Pinpoint the cell where the given text exists, returning its [x, y] midpoint coordinate. 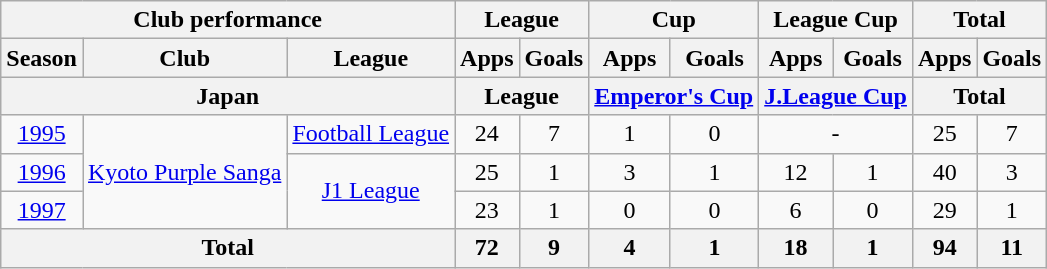
Club performance [228, 20]
Japan [228, 96]
40 [944, 172]
18 [796, 248]
23 [487, 210]
Football League [371, 134]
Cup [674, 20]
72 [487, 248]
6 [796, 210]
29 [944, 210]
League Cup [836, 20]
Club [184, 58]
J.League Cup [836, 96]
1997 [42, 210]
Kyoto Purple Sanga [184, 172]
Season [42, 58]
1995 [42, 134]
12 [796, 172]
Emperor's Cup [674, 96]
J1 League [371, 191]
11 [1012, 248]
1996 [42, 172]
4 [630, 248]
- [836, 134]
9 [554, 248]
94 [944, 248]
24 [487, 134]
